Output the [X, Y] coordinate of the center of the cell containing the given text.  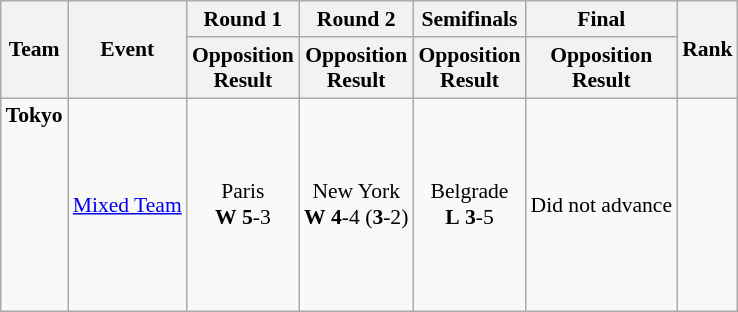
Team [34, 50]
Final [602, 19]
Round 1 [243, 19]
Rank [708, 50]
Semifinals [469, 19]
Event [128, 50]
Did not advance [602, 205]
Mixed Team [128, 205]
Round 2 [356, 19]
Tokyo [34, 205]
Paris W 5-3 [243, 205]
New York W 4-4 (3-2) [356, 205]
Belgrade L 3-5 [469, 205]
